Capture the cell that displays the provided text and extract its [x, y] central coordinate. 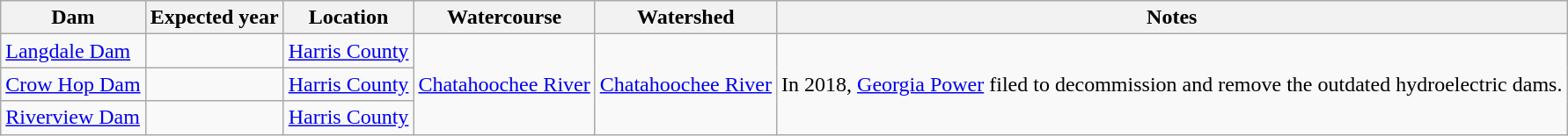
Crow Hop Dam [73, 84]
Riverview Dam [73, 118]
Dam [73, 18]
In 2018, Georgia Power filed to decommission and remove the outdated hydroelectric dams. [1172, 84]
Watershed [685, 18]
Watercourse [504, 18]
Langdale Dam [73, 51]
Notes [1172, 18]
Expected year [215, 18]
Location [348, 18]
